Return the (x, y) coordinate for the center point of the cell that contains the specified text.  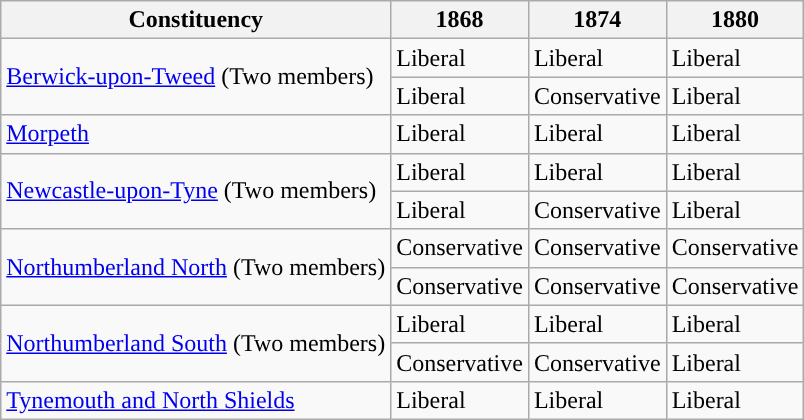
Newcastle-upon-Tyne (Two members) (196, 191)
Northumberland South (Two members) (196, 343)
1880 (735, 20)
Northumberland North (Two members) (196, 267)
1868 (460, 20)
Berwick-upon-Tweed (Two members) (196, 77)
Constituency (196, 20)
Morpeth (196, 134)
1874 (597, 20)
Tynemouth and North Shields (196, 400)
